Scan for the cell matching the given text and deliver its [X, Y] coordinate at center. 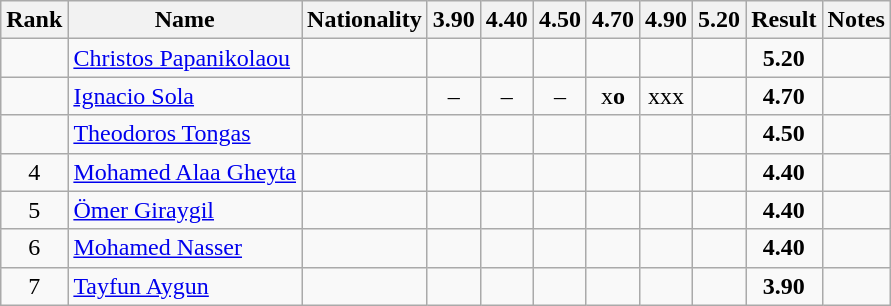
Ömer Giraygil [185, 210]
Mohamed Alaa Gheyta [185, 172]
Notes [856, 20]
Rank [34, 20]
Christos Papanikolaou [185, 58]
Nationality [365, 20]
Mohamed Nasser [185, 248]
Theodoros Tongas [185, 134]
5 [34, 210]
4.90 [666, 20]
xo [612, 96]
6 [34, 248]
4 [34, 172]
Tayfun Aygun [185, 286]
Name [185, 20]
Result [784, 20]
7 [34, 286]
Ignacio Sola [185, 96]
xxx [666, 96]
